Provide the (x, y) coordinate of the cell's center where the given text is located.  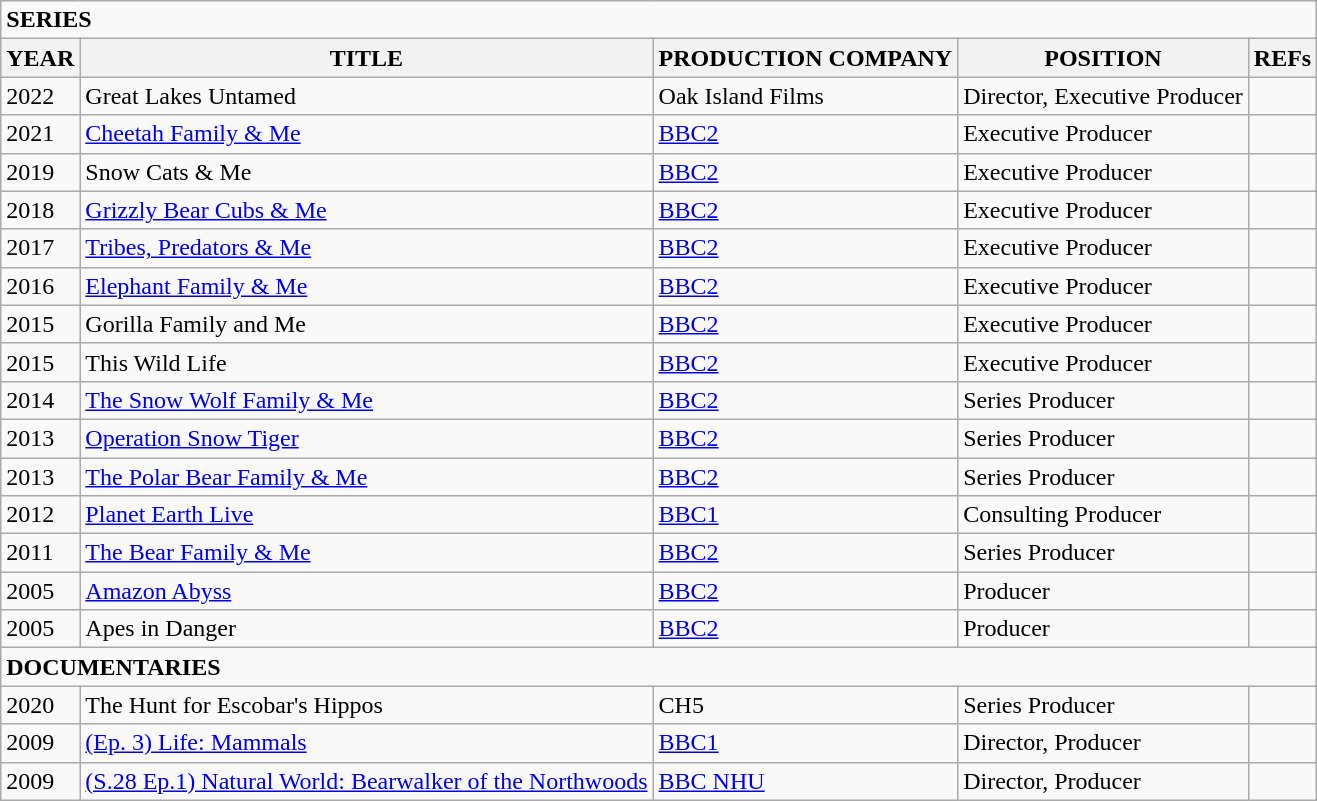
PRODUCTION COMPANY (806, 58)
Consulting Producer (1104, 515)
Tribes, Predators & Me (366, 248)
2022 (40, 96)
Snow Cats & Me (366, 172)
2020 (40, 705)
2011 (40, 553)
2016 (40, 286)
The Bear Family & Me (366, 553)
Oak Island Films (806, 96)
Gorilla Family and Me (366, 324)
2021 (40, 134)
Great Lakes Untamed (366, 96)
DOCUMENTARIES (659, 667)
Cheetah Family & Me (366, 134)
Planet Earth Live (366, 515)
2014 (40, 400)
POSITION (1104, 58)
(S.28 Ep.1) Natural World: Bearwalker of the Northwoods (366, 781)
2018 (40, 210)
BBC NHU (806, 781)
The Hunt for Escobar's Hippos (366, 705)
YEAR (40, 58)
Amazon Abyss (366, 591)
CH5 (806, 705)
SERIES (659, 20)
TITLE (366, 58)
Apes in Danger (366, 629)
2019 (40, 172)
Grizzly Bear Cubs & Me (366, 210)
The Polar Bear Family & Me (366, 477)
The Snow Wolf Family & Me (366, 400)
(Ep. 3) Life: Mammals (366, 743)
2017 (40, 248)
Operation Snow Tiger (366, 438)
Director, Executive Producer (1104, 96)
2012 (40, 515)
REFs (1282, 58)
This Wild Life (366, 362)
Elephant Family & Me (366, 286)
